Scan for the cell matching the given text and deliver its [x, y] coordinate at center. 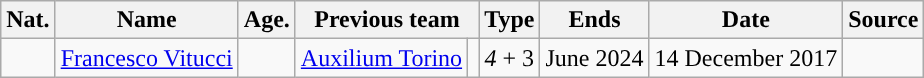
Nat. [28, 20]
Source [884, 20]
14 December 2017 [746, 58]
Francesco Vitucci [146, 58]
Ends [594, 20]
Auxilium Torino [381, 58]
4 + 3 [510, 58]
Age. [266, 20]
Type [510, 20]
Name [146, 20]
June 2024 [594, 58]
Date [746, 20]
Previous team [386, 20]
